Capture the cell that displays the provided text and extract its (x, y) central coordinate. 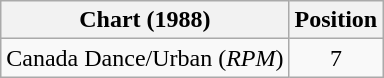
Position (336, 20)
Chart (1988) (145, 20)
7 (336, 58)
Canada Dance/Urban (RPM) (145, 58)
